Return (X, Y) of the center of cell containing provided text 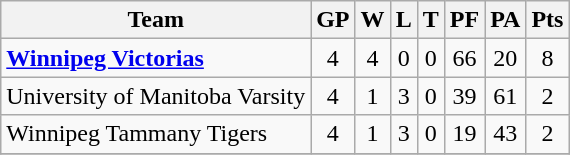
20 (506, 58)
Winnipeg Victorias (156, 58)
Team (156, 20)
W (372, 20)
66 (464, 58)
T (430, 20)
University of Manitoba Varsity (156, 96)
39 (464, 96)
19 (464, 134)
L (404, 20)
61 (506, 96)
PF (464, 20)
GP (333, 20)
PA (506, 20)
Pts (548, 20)
Winnipeg Tammany Tigers (156, 134)
43 (506, 134)
8 (548, 58)
